From the cell containing the given text, extract its center point as [x, y] coordinate. 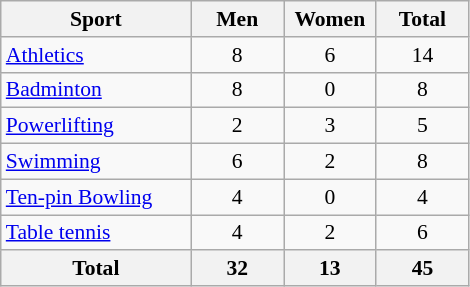
Badminton [96, 90]
Powerlifting [96, 126]
3 [330, 126]
32 [238, 269]
Athletics [96, 55]
13 [330, 269]
Ten-pin Bowling [96, 197]
Table tennis [96, 233]
Sport [96, 19]
14 [422, 55]
Women [330, 19]
5 [422, 126]
45 [422, 269]
Swimming [96, 162]
Men [238, 19]
